For the text-containing cell, return its midpoint in [x, y] coordinate format. 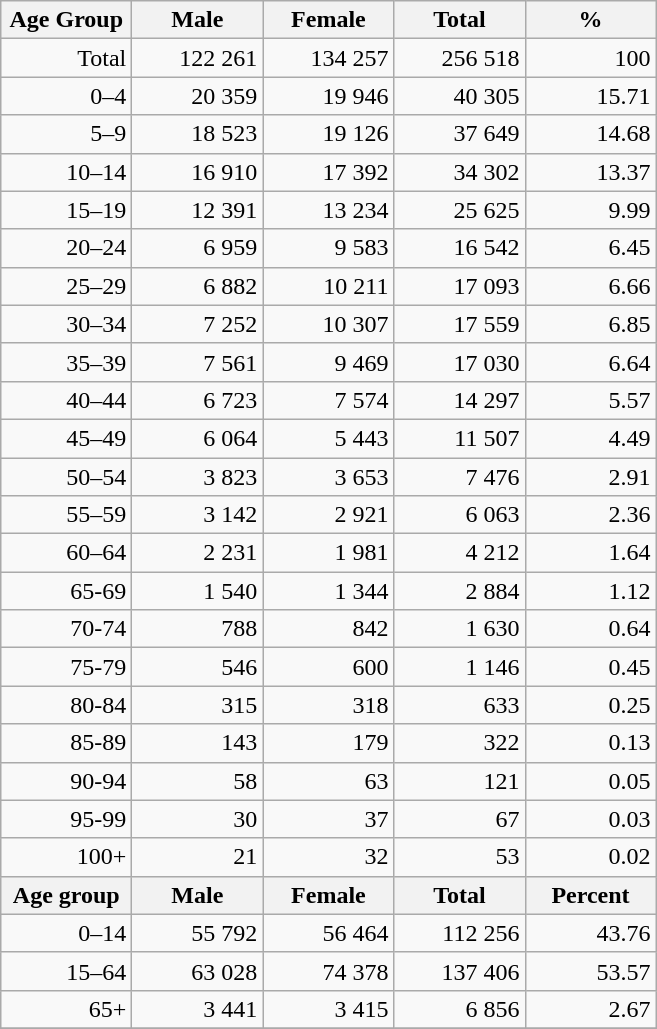
70-74 [66, 629]
65-69 [66, 591]
% [590, 20]
6 063 [460, 515]
5–9 [66, 134]
53.57 [590, 971]
1 344 [328, 591]
20 359 [198, 96]
6 959 [198, 248]
25 625 [460, 210]
600 [328, 667]
256 518 [460, 58]
546 [198, 667]
55 792 [198, 933]
2 231 [198, 553]
Age group [66, 895]
58 [198, 781]
60–64 [66, 553]
100+ [66, 857]
10–14 [66, 172]
53 [460, 857]
17 559 [460, 324]
2.91 [590, 477]
0.64 [590, 629]
1 630 [460, 629]
6.66 [590, 286]
17 093 [460, 286]
6 882 [198, 286]
67 [460, 819]
1 146 [460, 667]
121 [460, 781]
6.64 [590, 362]
37 649 [460, 134]
16 910 [198, 172]
35–39 [66, 362]
9 583 [328, 248]
122 261 [198, 58]
7 574 [328, 400]
40 305 [460, 96]
10 211 [328, 286]
20–24 [66, 248]
85-89 [66, 743]
9.99 [590, 210]
25–29 [66, 286]
17 030 [460, 362]
7 476 [460, 477]
2.67 [590, 1009]
100 [590, 58]
1 540 [198, 591]
13.37 [590, 172]
19 946 [328, 96]
6 064 [198, 438]
19 126 [328, 134]
3 142 [198, 515]
34 302 [460, 172]
14 297 [460, 400]
0.02 [590, 857]
1.12 [590, 591]
16 542 [460, 248]
3 653 [328, 477]
21 [198, 857]
18 523 [198, 134]
143 [198, 743]
12 391 [198, 210]
95-99 [66, 819]
3 415 [328, 1009]
15–64 [66, 971]
13 234 [328, 210]
9 469 [328, 362]
56 464 [328, 933]
5 443 [328, 438]
63 028 [198, 971]
30 [198, 819]
10 307 [328, 324]
6 856 [460, 1009]
17 392 [328, 172]
788 [198, 629]
315 [198, 705]
55–59 [66, 515]
65+ [66, 1009]
3 823 [198, 477]
7 252 [198, 324]
0.25 [590, 705]
75-79 [66, 667]
2 921 [328, 515]
0.13 [590, 743]
633 [460, 705]
137 406 [460, 971]
0–14 [66, 933]
Percent [590, 895]
0.05 [590, 781]
74 378 [328, 971]
4.49 [590, 438]
2 884 [460, 591]
2.36 [590, 515]
15–19 [66, 210]
322 [460, 743]
112 256 [460, 933]
0–4 [66, 96]
5.57 [590, 400]
3 441 [198, 1009]
4 212 [460, 553]
30–34 [66, 324]
40–44 [66, 400]
14.68 [590, 134]
0.45 [590, 667]
80-84 [66, 705]
1.64 [590, 553]
0.03 [590, 819]
45–49 [66, 438]
179 [328, 743]
37 [328, 819]
842 [328, 629]
15.71 [590, 96]
90-94 [66, 781]
6.45 [590, 248]
318 [328, 705]
6 723 [198, 400]
11 507 [460, 438]
32 [328, 857]
50–54 [66, 477]
Age Group [66, 20]
7 561 [198, 362]
1 981 [328, 553]
134 257 [328, 58]
43.76 [590, 933]
63 [328, 781]
6.85 [590, 324]
